Capture the cell that displays the provided text and extract its [X, Y] central coordinate. 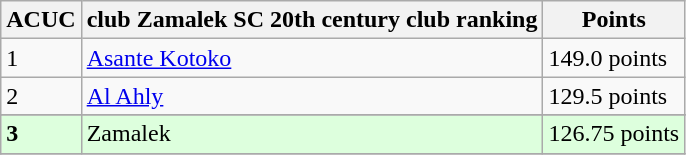
129.5 points [614, 96]
3 [41, 134]
Asante Kotoko [312, 58]
ACUC [41, 20]
Al Ahly [312, 96]
1 [41, 58]
Points [614, 20]
Zamalek [312, 134]
club Zamalek SC 20th century club ranking [312, 20]
2 [41, 96]
149.0 points [614, 58]
126.75 points [614, 134]
